For the text-containing cell, return its midpoint in [X, Y] coordinate format. 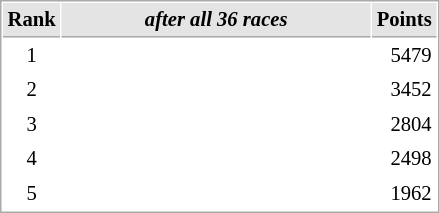
3452 [404, 90]
4 [32, 158]
1 [32, 56]
2 [32, 90]
5479 [404, 56]
3 [32, 124]
1962 [404, 194]
Points [404, 20]
2804 [404, 124]
5 [32, 194]
Rank [32, 20]
after all 36 races [216, 20]
2498 [404, 158]
